Output the [x, y] coordinate of the center of the cell containing the given text.  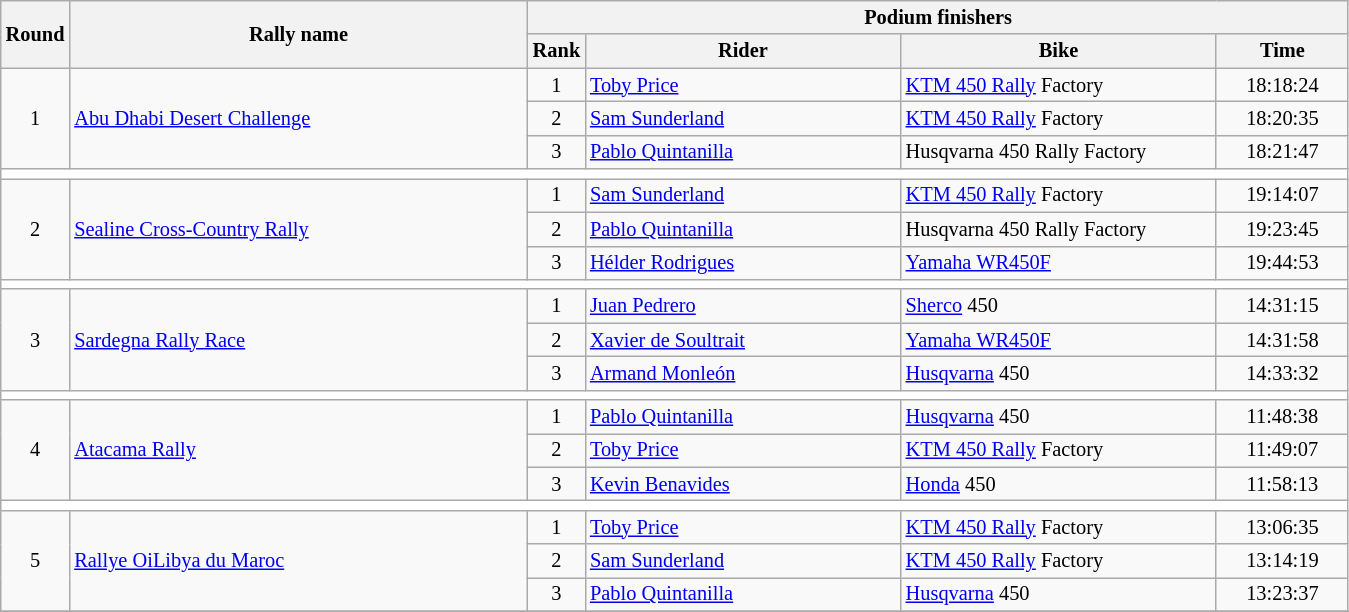
18:18:24 [1282, 85]
13:23:37 [1282, 594]
Rally name [298, 34]
Sherco 450 [1059, 306]
11:48:38 [1282, 417]
11:49:07 [1282, 450]
Abu Dhabi Desert Challenge [298, 118]
Podium finishers [938, 17]
Rider [743, 51]
18:20:35 [1282, 118]
Sealine Cross-Country Rally [298, 228]
19:44:53 [1282, 263]
Atacama Rally [298, 450]
14:31:58 [1282, 340]
11:58:13 [1282, 484]
Xavier de Soultrait [743, 340]
19:23:45 [1282, 229]
Armand Monleón [743, 373]
Rank [556, 51]
Bike [1059, 51]
Honda 450 [1059, 484]
18:21:47 [1282, 152]
Sardegna Rally Race [298, 340]
13:06:35 [1282, 527]
13:14:19 [1282, 561]
Hélder Rodrigues [743, 263]
Rallye OiLibya du Maroc [298, 560]
Round [36, 34]
Kevin Benavides [743, 484]
5 [36, 560]
4 [36, 450]
Juan Pedrero [743, 306]
Time [1282, 51]
19:14:07 [1282, 195]
14:33:32 [1282, 373]
14:31:15 [1282, 306]
